Capture the cell that displays the provided text and extract its (X, Y) central coordinate. 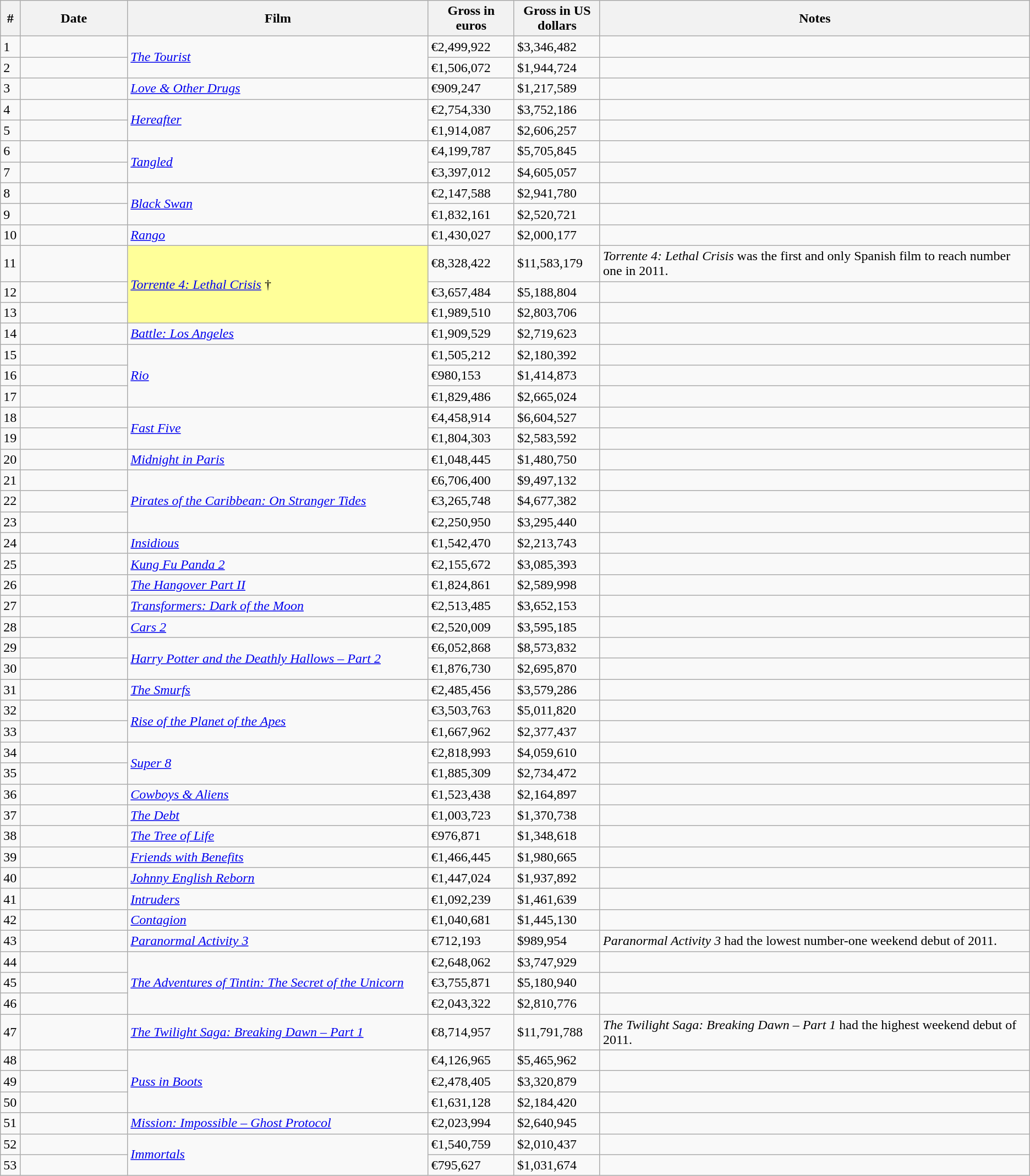
$2,000,177 (557, 235)
€2,754,330 (471, 109)
Pirates of the Caribbean: On Stranger Tides (278, 501)
43 (10, 941)
21 (10, 480)
40 (10, 878)
16 (10, 376)
$2,583,592 (557, 438)
$1,445,130 (557, 920)
€2,818,993 (471, 752)
$4,605,057 (557, 172)
The Adventures of Tintin: The Secret of the Unicorn (278, 983)
€1,466,445 (471, 857)
€8,328,422 (471, 263)
$3,346,482 (557, 47)
19 (10, 438)
13 (10, 313)
€1,003,723 (471, 815)
35 (10, 773)
20 (10, 459)
11 (10, 263)
Notes (814, 19)
33 (10, 732)
Paranormal Activity 3 had the lowest number-one weekend debut of 2011. (814, 941)
€2,043,322 (471, 1004)
4 (10, 109)
$3,295,440 (557, 522)
$3,747,929 (557, 962)
9 (10, 214)
# (10, 19)
Date (74, 19)
$6,604,527 (557, 417)
€712,193 (471, 941)
3 (10, 89)
$3,752,186 (557, 109)
Battle: Los Angeles (278, 334)
$3,320,879 (557, 1081)
€1,876,730 (471, 669)
5 (10, 130)
$2,520,721 (557, 214)
The Tourist (278, 57)
$5,705,845 (557, 151)
Cars 2 (278, 627)
47 (10, 1032)
$2,810,776 (557, 1004)
22 (10, 501)
$2,734,472 (557, 773)
Friends with Benefits (278, 857)
€1,540,759 (471, 1144)
€2,023,994 (471, 1123)
15 (10, 355)
17 (10, 397)
€3,657,484 (471, 292)
$2,606,257 (557, 130)
41 (10, 899)
24 (10, 543)
$9,497,132 (557, 480)
€2,147,588 (471, 193)
39 (10, 857)
37 (10, 815)
€1,505,212 (471, 355)
$1,480,750 (557, 459)
The Twilight Saga: Breaking Dawn – Part 1 (278, 1032)
$1,370,738 (557, 815)
$5,188,804 (557, 292)
$5,011,820 (557, 711)
€1,909,529 (471, 334)
51 (10, 1123)
$1,031,674 (557, 1165)
42 (10, 920)
€2,499,922 (471, 47)
Super 8 (278, 763)
$1,348,618 (557, 836)
$2,377,437 (557, 732)
The Debt (278, 815)
The Twilight Saga: Breaking Dawn – Part 1 had the highest weekend debut of 2011. (814, 1032)
Intruders (278, 899)
14 (10, 334)
€1,885,309 (471, 773)
€909,247 (471, 89)
€1,667,962 (471, 732)
€795,627 (471, 1165)
$1,414,873 (557, 376)
€2,648,062 (471, 962)
52 (10, 1144)
6 (10, 151)
$3,595,185 (557, 627)
Kung Fu Panda 2 (278, 564)
32 (10, 711)
€1,040,681 (471, 920)
$2,640,945 (557, 1123)
23 (10, 522)
44 (10, 962)
38 (10, 836)
$1,217,589 (557, 89)
€1,989,510 (471, 313)
Hereafter (278, 120)
Rio (278, 376)
€2,155,672 (471, 564)
$2,213,743 (557, 543)
36 (10, 794)
Johnny English Reborn (278, 878)
48 (10, 1060)
$11,791,788 (557, 1032)
$5,180,940 (557, 983)
$4,677,382 (557, 501)
$2,695,870 (557, 669)
Black Swan (278, 204)
Paranormal Activity 3 (278, 941)
$2,941,780 (557, 193)
$2,164,897 (557, 794)
$4,059,610 (557, 752)
Gross in US dollars (557, 19)
Fast Five (278, 428)
€1,829,486 (471, 397)
€3,397,012 (471, 172)
$8,573,832 (557, 648)
€4,199,787 (471, 151)
Insidious (278, 543)
28 (10, 627)
Love & Other Drugs (278, 89)
Immortals (278, 1155)
€3,755,871 (471, 983)
Transformers: Dark of the Moon (278, 606)
Harry Potter and the Deathly Hallows – Part 2 (278, 658)
$2,180,392 (557, 355)
€1,523,438 (471, 794)
$1,937,892 (557, 878)
$2,184,420 (557, 1102)
Tangled (278, 162)
Contagion (278, 920)
The Smurfs (278, 690)
31 (10, 690)
€1,447,024 (471, 878)
The Tree of Life (278, 836)
8 (10, 193)
€1,542,470 (471, 543)
30 (10, 669)
29 (10, 648)
€1,914,087 (471, 130)
€1,430,027 (471, 235)
€2,250,950 (471, 522)
2 (10, 68)
Rango (278, 235)
Torrente 4: Lethal Crisis † (278, 284)
27 (10, 606)
26 (10, 585)
46 (10, 1004)
€1,092,239 (471, 899)
49 (10, 1081)
$2,589,998 (557, 585)
€1,832,161 (471, 214)
$1,461,639 (557, 899)
34 (10, 752)
Film (278, 19)
$1,944,724 (557, 68)
Cowboys & Aliens (278, 794)
Mission: Impossible – Ghost Protocol (278, 1123)
$3,085,393 (557, 564)
€2,478,405 (471, 1081)
25 (10, 564)
$2,010,437 (557, 1144)
$1,980,665 (557, 857)
Gross in euros (471, 19)
€980,153 (471, 376)
The Hangover Part II (278, 585)
$3,652,153 (557, 606)
Midnight in Paris (278, 459)
€8,714,957 (471, 1032)
18 (10, 417)
$2,665,024 (557, 397)
10 (10, 235)
€2,485,456 (471, 690)
€4,458,914 (471, 417)
€2,520,009 (471, 627)
50 (10, 1102)
€3,265,748 (471, 501)
€1,631,128 (471, 1102)
€1,506,072 (471, 68)
€1,048,445 (471, 459)
$5,465,962 (557, 1060)
$989,954 (557, 941)
€6,052,868 (471, 648)
€3,503,763 (471, 711)
53 (10, 1165)
€1,804,303 (471, 438)
€1,824,861 (471, 585)
$2,803,706 (557, 313)
1 (10, 47)
€976,871 (471, 836)
Puss in Boots (278, 1081)
7 (10, 172)
$3,579,286 (557, 690)
Torrente 4: Lethal Crisis was the first and only Spanish film to reach number one in 2011. (814, 263)
45 (10, 983)
€6,706,400 (471, 480)
12 (10, 292)
$2,719,623 (557, 334)
€4,126,965 (471, 1060)
$11,583,179 (557, 263)
Rise of the Planet of the Apes (278, 721)
€2,513,485 (471, 606)
